Output the (X, Y) coordinate of the center of the cell containing the given text.  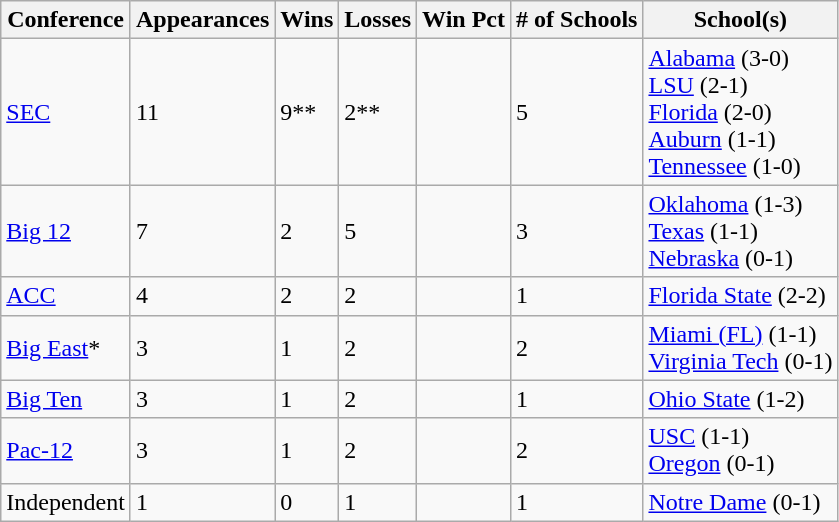
Losses (378, 20)
School(s) (740, 20)
9** (307, 112)
Conference (66, 20)
# of Schools (577, 20)
7 (202, 231)
Big 12 (66, 231)
4 (202, 296)
Big Ten (66, 399)
SEC (66, 112)
Independent (66, 502)
Ohio State (1-2) (740, 399)
USC (1-1)Oregon (0-1) (740, 450)
Big East* (66, 348)
Alabama (3-0) LSU (2-1)Florida (2-0)Auburn (1-1)Tennessee (1-0) (740, 112)
Appearances (202, 20)
Miami (FL) (1-1)Virginia Tech (0-1) (740, 348)
0 (307, 502)
ACC (66, 296)
Florida State (2-2) (740, 296)
Oklahoma (1-3)Texas (1-1)Nebraska (0-1) (740, 231)
Win Pct (464, 20)
Wins (307, 20)
2** (378, 112)
11 (202, 112)
Notre Dame (0-1) (740, 502)
Pac-12 (66, 450)
